For the text-containing cell, return its midpoint in [x, y] coordinate format. 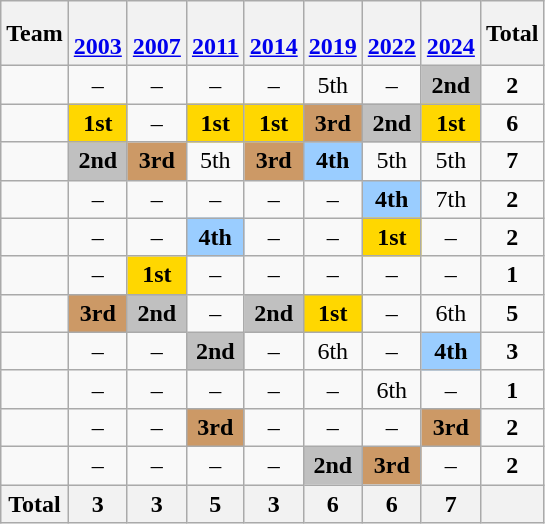
2024 [450, 34]
2007 [156, 34]
2003 [98, 34]
Team [35, 34]
7th [450, 199]
2022 [392, 34]
2011 [215, 34]
2014 [274, 34]
2019 [332, 34]
